Output the (x, y) coordinate of the center of the cell containing the given text.  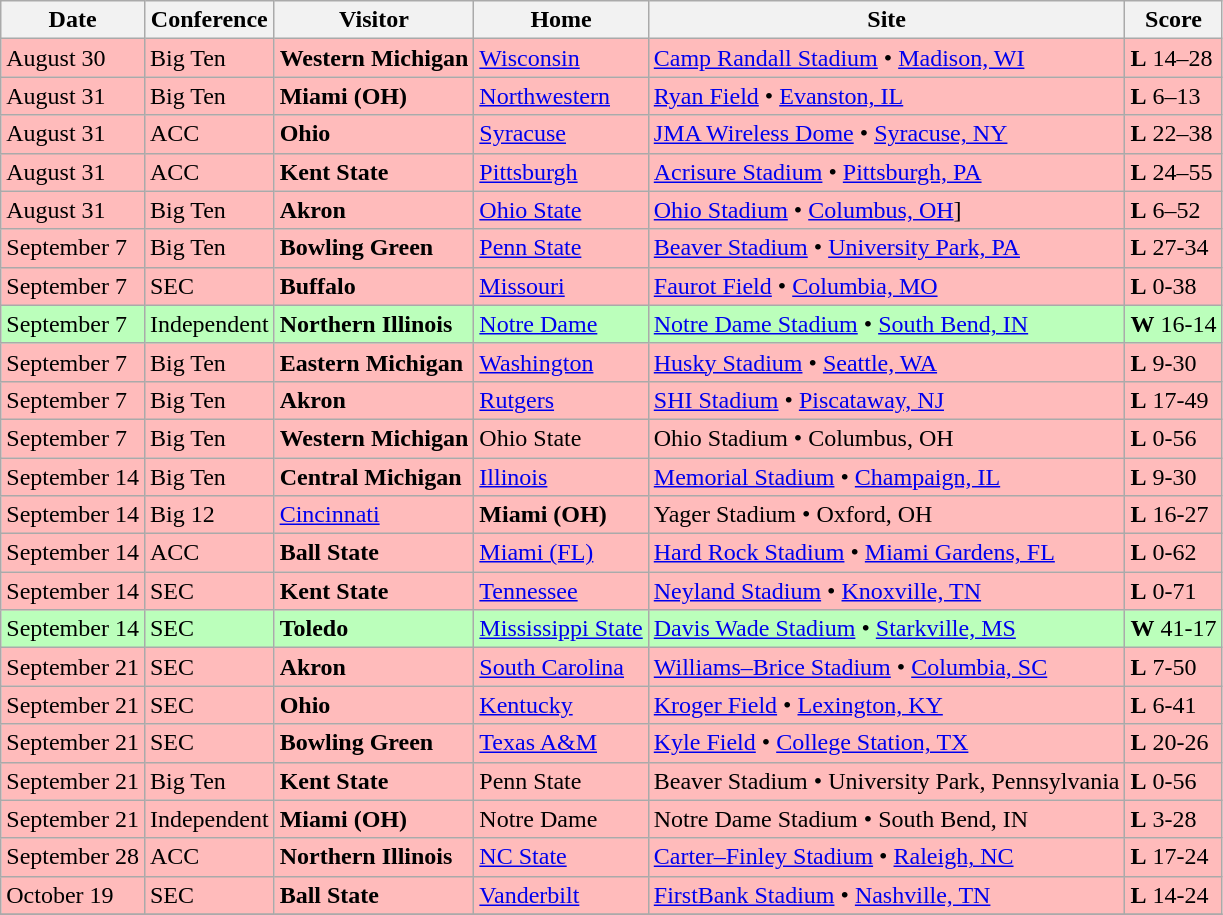
Buffalo (374, 286)
L 22–38 (1174, 134)
Syracuse (561, 134)
Husky Stadium • Seattle, WA (886, 362)
Neyland Stadium • Knoxville, TN (886, 591)
Kentucky (561, 705)
L 17-49 (1174, 400)
Beaver Stadium • University Park, Pennsylvania (886, 781)
L 3-28 (1174, 819)
Big 12 (209, 515)
L 0-38 (1174, 286)
FirstBank Stadium • Nashville, TN (886, 895)
Missouri (561, 286)
L 24–55 (1174, 172)
Beaver Stadium • University Park, PA (886, 248)
L 0-71 (1174, 591)
Tennessee (561, 591)
Carter–Finley Stadium • Raleigh, NC (886, 857)
Score (1174, 20)
Kyle Field • College Station, TX (886, 743)
NC State (561, 857)
L 6–52 (1174, 210)
Toledo (374, 629)
Pittsburgh (561, 172)
L 16-27 (1174, 515)
Ohio Stadium • Columbus, OH (886, 438)
Davis Wade Stadium • Starkville, MS (886, 629)
L 27-34 (1174, 248)
Vanderbilt (561, 895)
L 0-62 (1174, 553)
Texas A&M (561, 743)
SHI Stadium • Piscataway, NJ (886, 400)
Camp Randall Stadium • Madison, WI (886, 58)
L 6-41 (1174, 705)
Miami (FL) (561, 553)
October 19 (73, 895)
JMA Wireless Dome • Syracuse, NY (886, 134)
Site (886, 20)
Kroger Field • Lexington, KY (886, 705)
L 14–28 (1174, 58)
Eastern Michigan (374, 362)
Memorial Stadium • Champaign, IL (886, 477)
Williams–Brice Stadium • Columbia, SC (886, 667)
L 14-24 (1174, 895)
September 28 (73, 857)
Ohio Stadium • Columbus, OH] (886, 210)
W 16-14 (1174, 324)
L 7-50 (1174, 667)
Washington (561, 362)
Faurot Field • Columbia, MO (886, 286)
Northwestern (561, 96)
South Carolina (561, 667)
Yager Stadium • Oxford, OH (886, 515)
Central Michigan (374, 477)
Rutgers (561, 400)
W 41-17 (1174, 629)
L 17-24 (1174, 857)
Acrisure Stadium • Pittsburgh, PA (886, 172)
Illinois (561, 477)
L 20-26 (1174, 743)
Mississippi State (561, 629)
Home (561, 20)
August 30 (73, 58)
Hard Rock Stadium • Miami Gardens, FL (886, 553)
Cincinnati (374, 515)
Conference (209, 20)
L 6–13 (1174, 96)
Visitor (374, 20)
Date (73, 20)
Wisconsin (561, 58)
Ryan Field • Evanston, IL (886, 96)
